Determine the (x, y) coordinate at the center of the cell enclosing the given text.  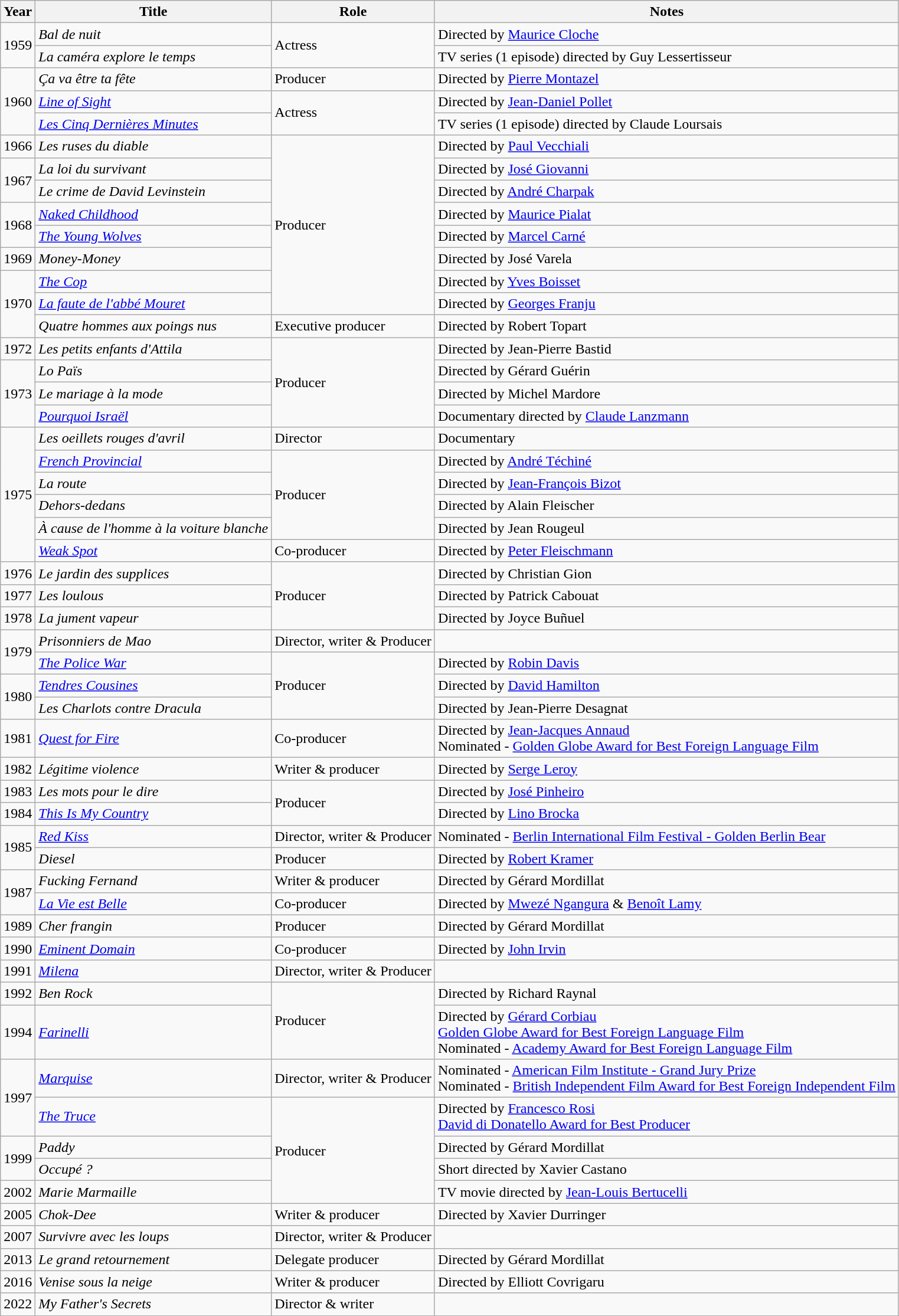
1959 (18, 45)
Documentary (666, 438)
Directed by André Téchiné (666, 461)
Directed by Joyce Buñuel (666, 618)
Directed by John Irvin (666, 948)
Directed by Jean-Jacques AnnaudNominated - Golden Globe Award for Best Foreign Language Film (666, 739)
TV series (1 episode) directed by Guy Lessertisseur (666, 57)
Directed by Christian Gion (666, 573)
The Police War (153, 663)
La faute de l'abbé Mouret (153, 304)
1991 (18, 971)
1984 (18, 814)
1975 (18, 495)
Money-Money (153, 258)
Le mariage à la mode (153, 394)
Notes (666, 12)
2016 (18, 1282)
1973 (18, 394)
Farinelli (153, 1032)
Lo Païs (153, 371)
Role (353, 12)
Directed by André Charpak (666, 191)
1987 (18, 892)
Les Cinq Dernières Minutes (153, 124)
Directed by Mwezé Ngangura & Benoît Lamy (666, 903)
Directed by José Pinheiro (666, 791)
1960 (18, 102)
Weak Spot (153, 551)
Directed by Jean-Pierre Desagnat (666, 708)
Directed by Patrick Cabouat (666, 595)
Nominated - Berlin International Film Festival - Golden Berlin Bear (666, 836)
The Cop (153, 281)
1979 (18, 652)
Légitime violence (153, 769)
Diesel (153, 859)
1994 (18, 1032)
Short directed by Xavier Castano (666, 1170)
1981 (18, 739)
La caméra explore le temps (153, 57)
Ben Rock (153, 993)
Directed by Yves Boisset (666, 281)
Tendres Cousines (153, 686)
Directed by Jean Rougeul (666, 528)
1969 (18, 258)
French Provincial (153, 461)
Prisonniers de Mao (153, 640)
Fucking Fernand (153, 881)
Directed by Lino Brocka (666, 814)
Executive producer (353, 326)
1985 (18, 847)
Director & writer (353, 1304)
1980 (18, 697)
Line of Sight (153, 102)
Les loulous (153, 595)
1970 (18, 304)
Milena (153, 971)
The Truce (153, 1117)
Director (353, 438)
Chok-Dee (153, 1214)
2022 (18, 1304)
Directed by Robert Topart (666, 326)
Venise sous la neige (153, 1282)
2002 (18, 1192)
La loi du survivant (153, 169)
Le jardin des supplices (153, 573)
Bal de nuit (153, 34)
Nominated - American Film Institute - Grand Jury PrizeNominated - British Independent Film Award for Best Foreign Independent Film (666, 1079)
My Father's Secrets (153, 1304)
Marie Marmaille (153, 1192)
Directed by Xavier Durringer (666, 1214)
Title (153, 12)
Ça va être ta fête (153, 79)
Cher frangin (153, 926)
Documentary directed by Claude Lanzmann (666, 416)
Directed by José Giovanni (666, 169)
Directed by Robert Kramer (666, 859)
Directed by José Varela (666, 258)
Year (18, 12)
Directed by Maurice Pialat (666, 214)
La Vie est Belle (153, 903)
2007 (18, 1237)
1977 (18, 595)
1966 (18, 146)
Paddy (153, 1147)
Delegate producer (353, 1259)
Directed by David Hamilton (666, 686)
1978 (18, 618)
1997 (18, 1098)
Quest for Fire (153, 739)
1983 (18, 791)
Directed by Michel Mardore (666, 394)
Les Charlots contre Dracula (153, 708)
1968 (18, 225)
Directed by Elliott Covrigaru (666, 1282)
Le crime de David Levinstein (153, 191)
Survivre avec les loups (153, 1237)
Marquise (153, 1079)
La route (153, 483)
La jument vapeur (153, 618)
Directed by Jean-Pierre Bastid (666, 349)
Dehors-dedans (153, 506)
À cause de l'homme à la voiture blanche (153, 528)
Naked Childhood (153, 214)
The Young Wolves (153, 236)
1990 (18, 948)
Directed by Alain Fleischer (666, 506)
1976 (18, 573)
Le grand retournement (153, 1259)
TV series (1 episode) directed by Claude Loursais (666, 124)
Les petits enfants d'Attila (153, 349)
Les ruses du diable (153, 146)
Les oeillets rouges d'avril (153, 438)
Directed by Robin Davis (666, 663)
1999 (18, 1158)
2005 (18, 1214)
Les mots pour le dire (153, 791)
1972 (18, 349)
Eminent Domain (153, 948)
1967 (18, 180)
Directed by Francesco RosiDavid di Donatello Award for Best Producer (666, 1117)
Directed by Pierre Montazel (666, 79)
Directed by Maurice Cloche (666, 34)
2013 (18, 1259)
Directed by Paul Vecchiali (666, 146)
TV movie directed by Jean-Louis Bertucelli (666, 1192)
Occupé ? (153, 1170)
Directed by Gérard Guérin (666, 371)
1992 (18, 993)
Directed by Jean-Daniel Pollet (666, 102)
Pourquoi Israël (153, 416)
Directed by Gérard CorbiauGolden Globe Award for Best Foreign Language FilmNominated - Academy Award for Best Foreign Language Film (666, 1032)
Directed by Serge Leroy (666, 769)
Directed by Jean-François Bizot (666, 483)
Directed by Richard Raynal (666, 993)
This Is My Country (153, 814)
Red Kiss (153, 836)
Directed by Peter Fleischmann (666, 551)
Directed by Georges Franju (666, 304)
Quatre hommes aux poings nus (153, 326)
1982 (18, 769)
Directed by Marcel Carné (666, 236)
1989 (18, 926)
